Find where the given text appears and provide that cell's center as (x, y) coordinate. 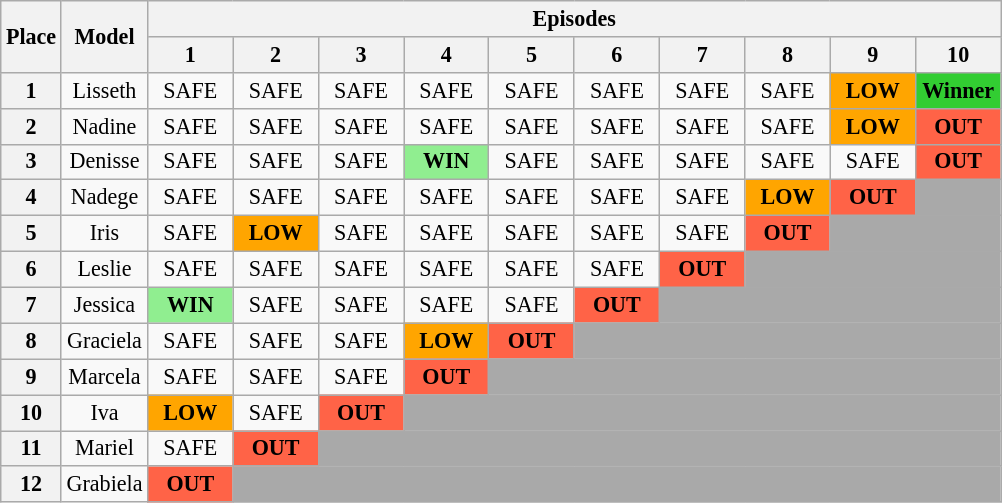
Nadine (104, 126)
Jessica (104, 305)
Marcela (104, 377)
Grabiela (104, 484)
Iris (104, 233)
Episodes (574, 18)
Model (104, 36)
Mariel (104, 448)
Nadege (104, 198)
11 (32, 448)
Denisse (104, 162)
Winner (958, 90)
Graciela (104, 341)
12 (32, 484)
Iva (104, 412)
Place (32, 36)
Leslie (104, 269)
Lisseth (104, 90)
